Return [x, y] of the center of cell containing provided text 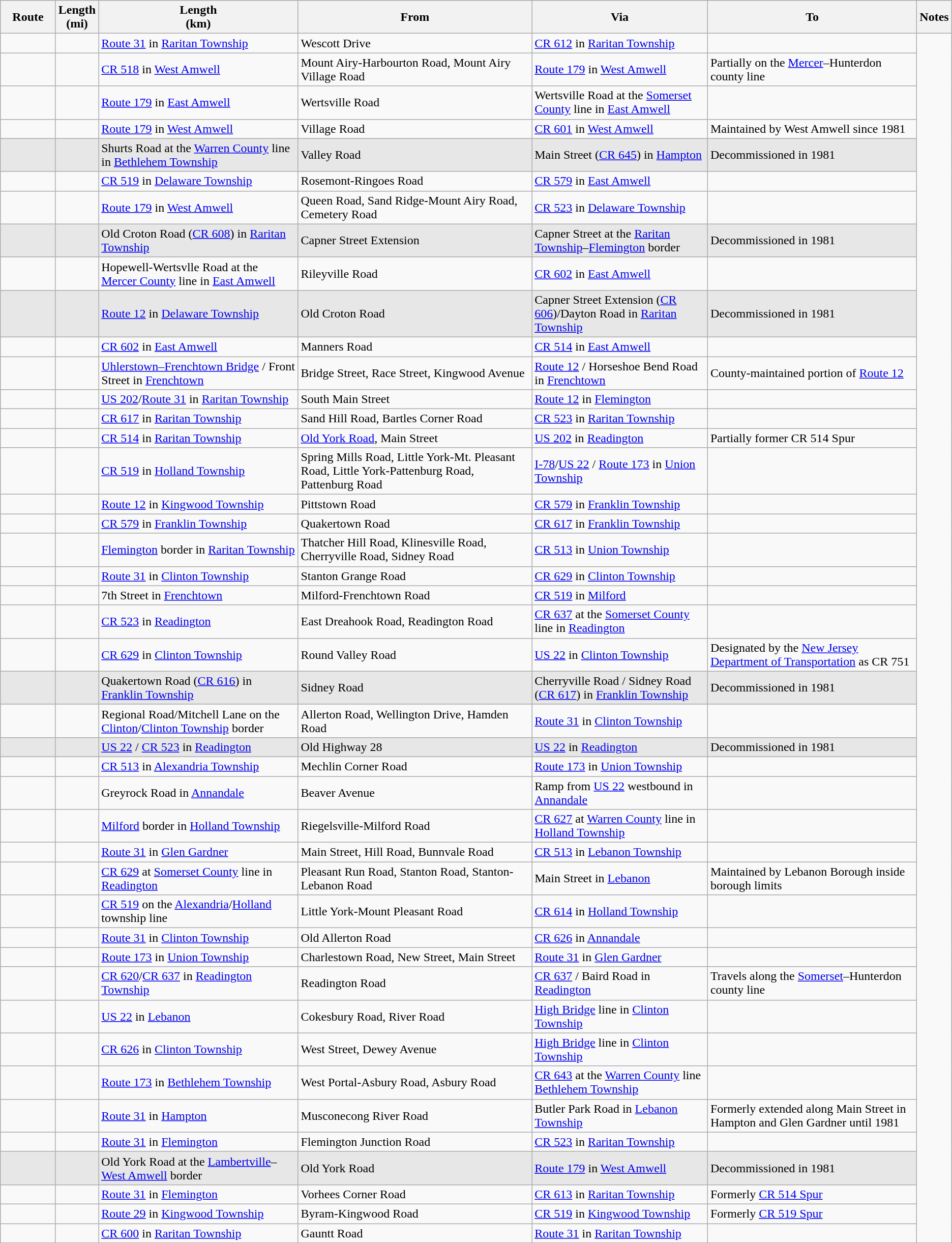
Sidney Road [415, 688]
Charlestown Road, New Street, Main Street [415, 957]
CR 601 in West Amwell [620, 129]
Maintained by West Amwell since 1981 [812, 129]
Route 179 in East Amwell [198, 103]
CR 612 in Raritan Township [620, 43]
Shurts Road at the Warren County line in Bethlehem Township [198, 155]
Capner Street Extension [415, 240]
CR 519 in Kingwood Township [620, 1213]
Mechlin Corner Road [415, 766]
Capner Street at the Raritan Township–Flemington border [620, 240]
East Dreahook Road, Readington Road [415, 622]
Ramp from US 22 westbound in Annandale [620, 793]
Round Valley Road [415, 654]
Valley Road [415, 155]
Old Croton Road [415, 313]
To [812, 17]
Length(mi) [77, 17]
Allerton Road, Wellington Drive, Hamden Road [415, 720]
CR 514 in Raritan Township [198, 438]
Butler Park Road in Lebanon Township [620, 1115]
CR 613 in Raritan Township [620, 1194]
Length(km) [198, 17]
CR 519 in Milford [620, 595]
CR 617 in Franklin Township [620, 524]
Spring Mills Road, Little York-Mt. Pleasant Road, Little York-Pattenburg Road, Pattenburg Road [415, 471]
Hopewell-Wertsvlle Road at the Mercer County line in East Amwell [198, 274]
Milford border in Holland Township [198, 826]
Old York Road at the Lambertville–West Amwell border [198, 1168]
Route 12 / Horseshoe Bend Road in Frenchtown [620, 372]
US 22 in Readington [620, 747]
Wescott Drive [415, 43]
Readington Road [415, 983]
CR 514 in East Amwell [620, 346]
Greyrock Road in Annandale [198, 793]
Flemington Junction Road [415, 1142]
From [415, 17]
Vorhees Corner Road [415, 1194]
Musconecong River Road [415, 1115]
Maintained by Lebanon Borough inside borough limits [812, 878]
CR 513 in Lebanon Township [620, 852]
Rileyville Road [415, 274]
Capner Street Extension (CR 606)/Dayton Road in Raritan Township [620, 313]
CR 523 in Delaware Township [620, 208]
CR 614 in Holland Township [620, 912]
Riegelsville-Milford Road [415, 826]
CR 637 at the Somerset County line in Readington [620, 622]
Pleasant Run Road, Stanton Road, Stanton-Lebanon Road [415, 878]
Formerly CR 514 Spur [812, 1194]
Main Street in Lebanon [620, 878]
Quakertown Road [415, 524]
CR 523 in Readington [198, 622]
Rosemont-Ringoes Road [415, 181]
Regional Road/Mitchell Lane on the Clinton/Clinton Township border [198, 720]
CR 626 in Annandale [620, 938]
West Portal-Asbury Road, Asbury Road [415, 1083]
South Main Street [415, 399]
Queen Road, Sand Ridge-Mount Airy Road, Cemetery Road [415, 208]
Old Highway 28 [415, 747]
Travels along the Somerset–Hunterdon county line [812, 983]
US 22 in Clinton Township [620, 654]
CR 626 in Clinton Township [198, 1049]
Bridge Street, Race Street, Kingwood Avenue [415, 372]
CR 629 at Somerset County line in Readington [198, 878]
Gauntt Road [415, 1233]
Little York-Mount Pleasant Road [415, 912]
Wertsville Road at the Somerset County line in East Amwell [620, 103]
County-maintained portion of Route 12 [812, 372]
Beaver Avenue [415, 793]
US 22 / CR 523 in Readington [198, 747]
Sand Hill Road, Bartles Corner Road [415, 419]
CR 513 in Union Township [620, 550]
Route 173 in Bethlehem Township [198, 1083]
Byram-Kingwood Road [415, 1213]
Pittstown Road [415, 504]
I-78/US 22 / Route 173 in Union Township [620, 471]
Manners Road [415, 346]
Partially former CR 514 Spur [812, 438]
Milford-Frenchtown Road [415, 595]
Notes [934, 17]
US 202 in Readington [620, 438]
Main Street, Hill Road, Bunnvale Road [415, 852]
CR 519 on the Alexandria/Holland township line [198, 912]
Wertsville Road [415, 103]
Old Croton Road (CR 608) in Raritan Township [198, 240]
Route 31 in Hampton [198, 1115]
CR 627 at Warren County line in Holland Township [620, 826]
Cokesbury Road, River Road [415, 1017]
CR 519 in Holland Township [198, 471]
Uhlerstown–Frenchtown Bridge / Front Street in Frenchtown [198, 372]
Main Street (CR 645) in Hampton [620, 155]
Designated by the New Jersey Department of Transportation as CR 751 [812, 654]
CR 518 in West Amwell [198, 69]
Old York Road, Main Street [415, 438]
Formerly CR 519 Spur [812, 1213]
CR 617 in Raritan Township [198, 419]
CR 513 in Alexandria Township [198, 766]
Formerly extended along Main Street in Hampton and Glen Gardner until 1981 [812, 1115]
CR 620/CR 637 in Readington Township [198, 983]
Flemington border in Raritan Township [198, 550]
Via [620, 17]
Mount Airy-Harbourton Road, Mount Airy Village Road [415, 69]
CR 637 / Baird Road in Readington [620, 983]
US 202/Route 31 in Raritan Township [198, 399]
CR 579 in East Amwell [620, 181]
Stanton Grange Road [415, 576]
Old York Road [415, 1168]
7th Street in Frenchtown [198, 595]
US 22 in Lebanon [198, 1017]
Old Allerton Road [415, 938]
CR 600 in Raritan Township [198, 1233]
Route 29 in Kingwood Township [198, 1213]
Route 12 in Delaware Township [198, 313]
Village Road [415, 129]
CR 519 in Delaware Township [198, 181]
Quakertown Road (CR 616) in Franklin Township [198, 688]
Partially on the Mercer–Hunterdon county line [812, 69]
Thatcher Hill Road, Klinesville Road, Cherryville Road, Sidney Road [415, 550]
Route 12 in Kingwood Township [198, 504]
West Street, Dewey Avenue [415, 1049]
Route 12 in Flemington [620, 399]
CR 643 at the Warren County line Bethlehem Township [620, 1083]
Cherryville Road / Sidney Road (CR 617) in Franklin Township [620, 688]
Route [28, 17]
